Pinpoint the cell where the given text exists, returning its [x, y] midpoint coordinate. 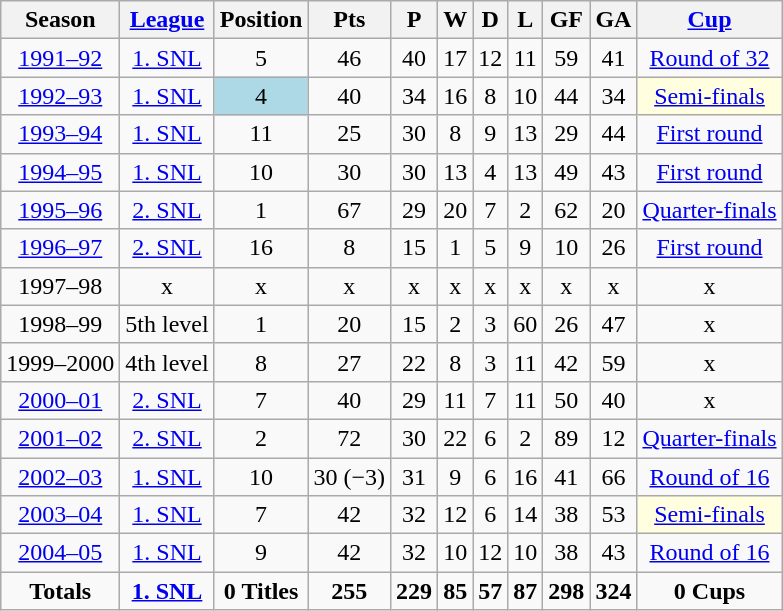
67 [350, 210]
1993–94 [60, 134]
Position [261, 20]
GF [566, 20]
2003–04 [60, 515]
30 (−3) [350, 477]
Cup [710, 20]
60 [526, 324]
57 [490, 591]
89 [566, 438]
1995–96 [60, 210]
D [490, 20]
4th level [167, 362]
229 [414, 591]
49 [566, 172]
1992–93 [60, 96]
25 [350, 134]
50 [566, 400]
85 [456, 591]
66 [614, 477]
5th level [167, 324]
Season [60, 20]
1994–95 [60, 172]
1991–92 [60, 58]
17 [456, 58]
72 [350, 438]
Pts [350, 20]
Round of 32 [710, 58]
0 Titles [261, 591]
0 Cups [710, 591]
27 [350, 362]
2001–02 [60, 438]
P [414, 20]
87 [526, 591]
14 [526, 515]
2000–01 [60, 400]
324 [614, 591]
L [526, 20]
46 [350, 58]
298 [566, 591]
2004–05 [60, 553]
1998–99 [60, 324]
1999–2000 [60, 362]
53 [614, 515]
2002–03 [60, 477]
62 [566, 210]
W [456, 20]
GA [614, 20]
31 [414, 477]
1996–97 [60, 248]
Totals [60, 591]
47 [614, 324]
League [167, 20]
255 [350, 591]
1997–98 [60, 286]
